Return [x, y] of the center of cell containing provided text 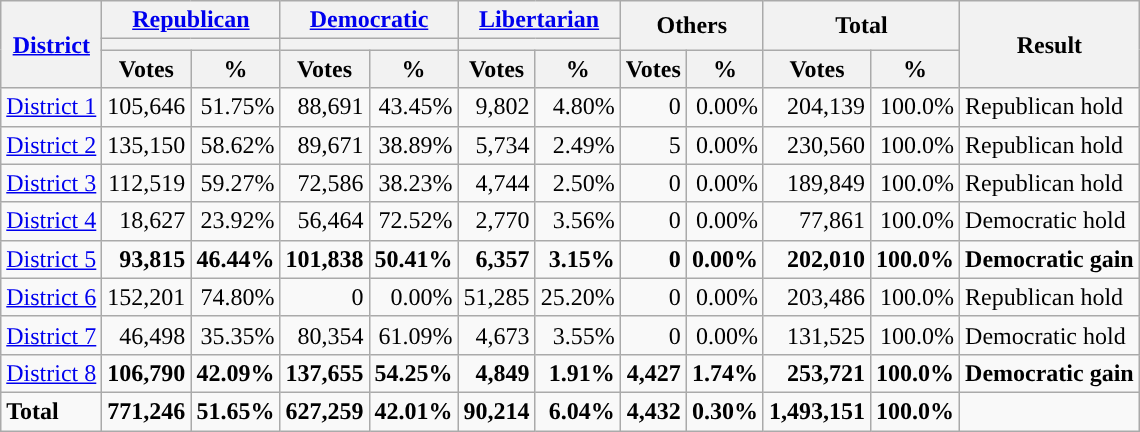
District 3 [52, 183]
5,734 [496, 145]
51.75% [236, 107]
District 2 [52, 145]
88,691 [324, 107]
56,464 [324, 221]
3.55% [578, 335]
2.49% [578, 145]
6.04% [578, 411]
35.35% [236, 335]
131,525 [816, 335]
42.01% [414, 411]
1.91% [578, 373]
District [52, 44]
4.80% [578, 107]
72,586 [324, 183]
204,139 [816, 107]
93,815 [146, 259]
106,790 [146, 373]
627,259 [324, 411]
77,861 [816, 221]
District 8 [52, 373]
6,357 [496, 259]
58.62% [236, 145]
80,354 [324, 335]
4,673 [496, 335]
1,493,151 [816, 411]
105,646 [146, 107]
61.09% [414, 335]
51.65% [236, 411]
2.50% [578, 183]
38.89% [414, 145]
4,427 [653, 373]
9,802 [496, 107]
72.52% [414, 221]
42.09% [236, 373]
District 1 [52, 107]
3.56% [578, 221]
38.23% [414, 183]
54.25% [414, 373]
Democratic [369, 20]
74.80% [236, 297]
51,285 [496, 297]
101,838 [324, 259]
Result [1050, 44]
District 4 [52, 221]
Republican [191, 20]
District 6 [52, 297]
59.27% [236, 183]
District 5 [52, 259]
89,671 [324, 145]
25.20% [578, 297]
2,770 [496, 221]
189,849 [816, 183]
90,214 [496, 411]
4,744 [496, 183]
46,498 [146, 335]
4,849 [496, 373]
Libertarian [539, 20]
District 7 [52, 335]
50.41% [414, 259]
137,655 [324, 373]
203,486 [816, 297]
1.74% [724, 373]
0.30% [724, 411]
46.44% [236, 259]
202,010 [816, 259]
230,560 [816, 145]
43.45% [414, 107]
135,150 [146, 145]
4,432 [653, 411]
112,519 [146, 183]
18,627 [146, 221]
Others [692, 26]
5 [653, 145]
771,246 [146, 411]
23.92% [236, 221]
3.15% [578, 259]
253,721 [816, 373]
152,201 [146, 297]
